Search for the cell housing the specified text and yield its [X, Y] center coordinate. 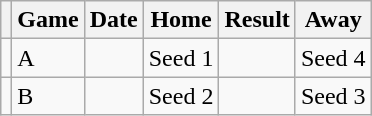
Seed 4 [333, 58]
Game [48, 20]
Home [181, 20]
Away [333, 20]
Seed 3 [333, 96]
Seed 1 [181, 58]
B [48, 96]
A [48, 58]
Result [257, 20]
Seed 2 [181, 96]
Date [114, 20]
